Return the (x, y) coordinate for the center point of the cell that contains the specified text.  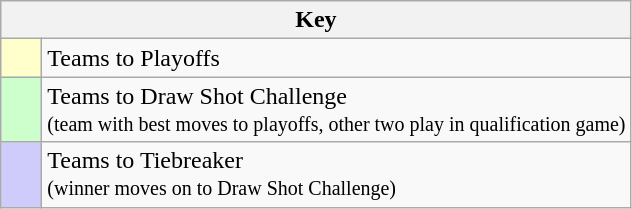
Teams to Draw Shot Challenge (team with best moves to playoffs, other two play in qualification game) (336, 110)
Teams to Playoffs (336, 58)
Key (316, 20)
Teams to Tiebreaker (winner moves on to Draw Shot Challenge) (336, 174)
